Find where the given text appears and provide that cell's center as [X, Y] coordinate. 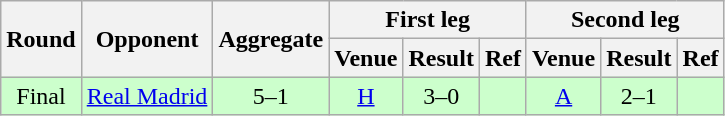
H [366, 96]
Final [41, 96]
Real Madrid [147, 96]
Second leg [625, 20]
Opponent [147, 39]
First leg [428, 20]
2–1 [639, 96]
5–1 [271, 96]
Round [41, 39]
Aggregate [271, 39]
A [563, 96]
3–0 [441, 96]
